Return the (X, Y) coordinate for the center point of the cell that contains the specified text.  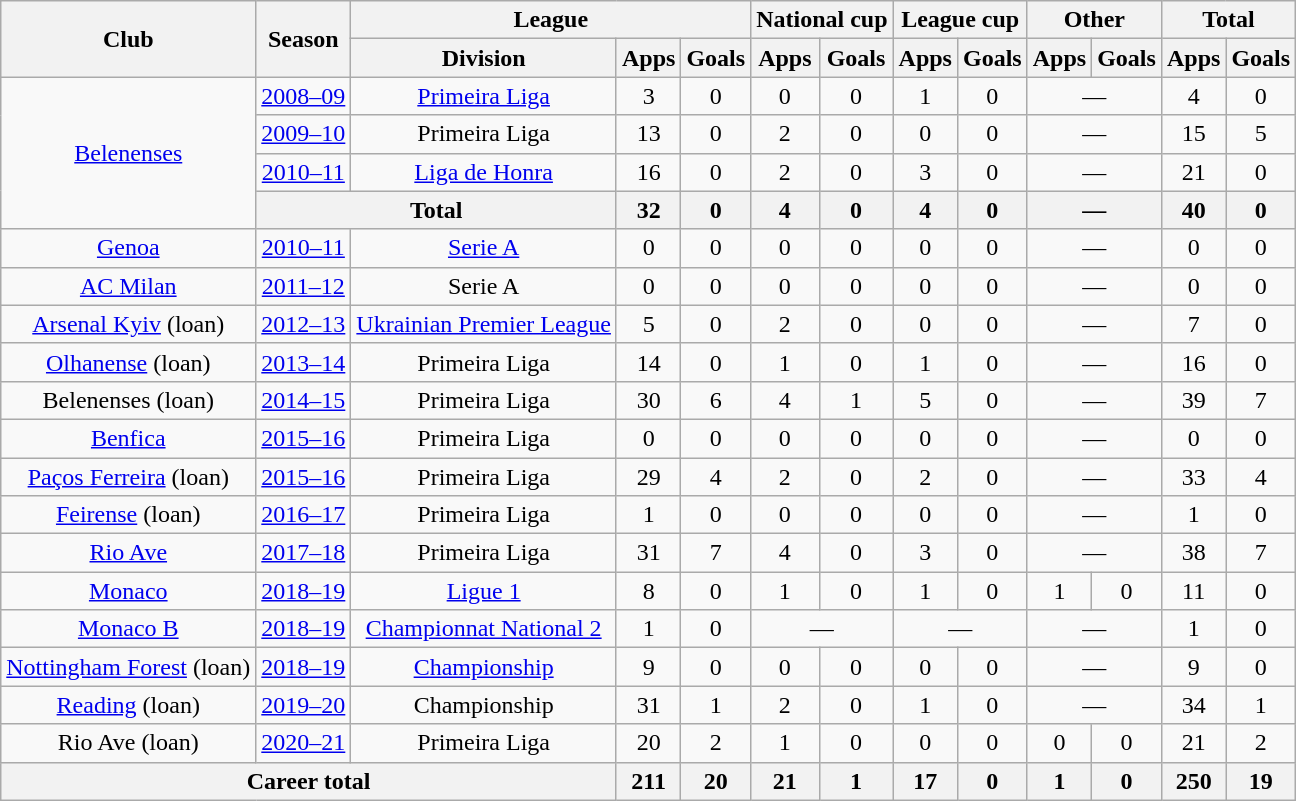
32 (648, 210)
Other (1094, 20)
211 (648, 781)
Arsenal Kyiv (loan) (128, 324)
33 (1193, 477)
League cup (960, 20)
Belenenses (128, 153)
Club (128, 39)
Division (484, 58)
2017–18 (304, 553)
2009–10 (304, 134)
2014–15 (304, 400)
34 (1193, 705)
6 (716, 400)
Career total (309, 781)
29 (648, 477)
13 (648, 134)
2013–14 (304, 362)
Rio Ave (128, 553)
Monaco (128, 591)
League (551, 20)
30 (648, 400)
2008–09 (304, 96)
250 (1193, 781)
Reading (loan) (128, 705)
Season (304, 39)
2011–12 (304, 286)
Belenenses (loan) (128, 400)
40 (1193, 210)
2012–13 (304, 324)
11 (1193, 591)
17 (925, 781)
Nottingham Forest (loan) (128, 667)
Liga de Honra (484, 172)
Ligue 1 (484, 591)
14 (648, 362)
19 (1261, 781)
Olhanense (loan) (128, 362)
Championnat National 2 (484, 629)
2016–17 (304, 515)
AC Milan (128, 286)
38 (1193, 553)
Monaco B (128, 629)
Rio Ave (loan) (128, 743)
Genoa (128, 248)
39 (1193, 400)
National cup (822, 20)
Feirense (loan) (128, 515)
Ukrainian Premier League (484, 324)
8 (648, 591)
15 (1193, 134)
2019–20 (304, 705)
Paços Ferreira (loan) (128, 477)
2020–21 (304, 743)
Benfica (128, 438)
